Extract the (X, Y) coordinate from the center of the cell holding the provided text.  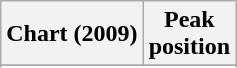
Peakposition (189, 34)
Chart (2009) (72, 34)
